Capture the cell that displays the provided text and extract its [X, Y] central coordinate. 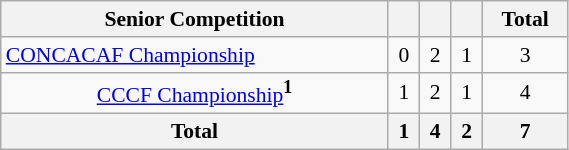
0 [404, 55]
CCCF Championship1 [195, 92]
7 [525, 132]
Senior Competition [195, 19]
CONCACAF Championship [195, 55]
3 [525, 55]
